Detect which cell encompasses the target text, then output its [x, y] center coordinate. 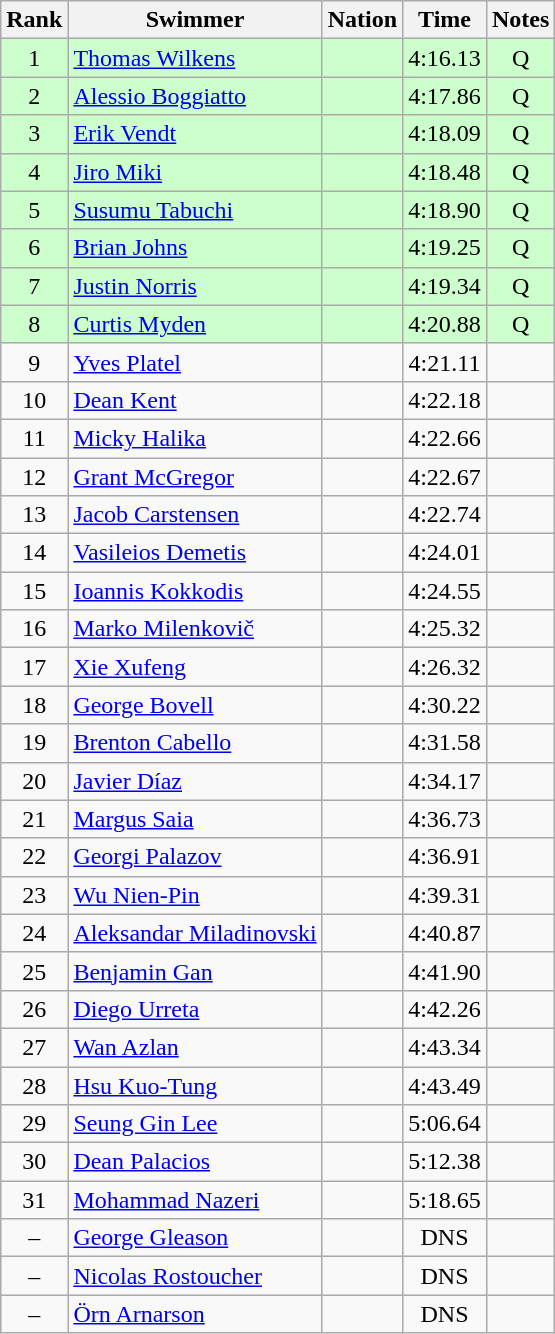
Notes [520, 20]
4:26.32 [445, 667]
4:34.17 [445, 781]
Ioannis Kokkodis [195, 591]
10 [34, 400]
Alessio Boggiatto [195, 96]
7 [34, 286]
30 [34, 1162]
4:22.67 [445, 477]
4:39.31 [445, 895]
Susumu Tabuchi [195, 210]
Wan Azlan [195, 1047]
Mohammad Nazeri [195, 1200]
Marko Milenkovič [195, 629]
4:43.49 [445, 1085]
4:40.87 [445, 933]
4:24.55 [445, 591]
26 [34, 1009]
Hsu Kuo-Tung [195, 1085]
3 [34, 134]
27 [34, 1047]
Seung Gin Lee [195, 1124]
Dean Palacios [195, 1162]
Dean Kent [195, 400]
Margus Saia [195, 819]
Örn Arnarson [195, 1314]
5:18.65 [445, 1200]
8 [34, 324]
Jacob Carstensen [195, 515]
4:19.34 [445, 286]
24 [34, 933]
25 [34, 971]
21 [34, 819]
Thomas Wilkens [195, 58]
18 [34, 705]
4:24.01 [445, 553]
4:17.86 [445, 96]
Nation [362, 20]
Yves Platel [195, 362]
4:36.73 [445, 819]
15 [34, 591]
9 [34, 362]
4:20.88 [445, 324]
12 [34, 477]
4:19.25 [445, 248]
Swimmer [195, 20]
Diego Urreta [195, 1009]
17 [34, 667]
20 [34, 781]
19 [34, 743]
Micky Halika [195, 438]
Xie Xufeng [195, 667]
Grant McGregor [195, 477]
2 [34, 96]
Jiro Miki [195, 172]
13 [34, 515]
George Bovell [195, 705]
16 [34, 629]
Georgi Palazov [195, 857]
4:43.34 [445, 1047]
28 [34, 1085]
Aleksandar Miladinovski [195, 933]
4:18.48 [445, 172]
4 [34, 172]
Time [445, 20]
4:21.11 [445, 362]
11 [34, 438]
4:42.26 [445, 1009]
Wu Nien-Pin [195, 895]
Brenton Cabello [195, 743]
Brian Johns [195, 248]
4:18.90 [445, 210]
Rank [34, 20]
5:06.64 [445, 1124]
George Gleason [195, 1238]
Javier Díaz [195, 781]
1 [34, 58]
4:30.22 [445, 705]
4:22.74 [445, 515]
23 [34, 895]
4:25.32 [445, 629]
Curtis Myden [195, 324]
Benjamin Gan [195, 971]
5:12.38 [445, 1162]
5 [34, 210]
22 [34, 857]
4:22.66 [445, 438]
4:18.09 [445, 134]
4:36.91 [445, 857]
4:16.13 [445, 58]
Vasileios Demetis [195, 553]
14 [34, 553]
4:22.18 [445, 400]
4:31.58 [445, 743]
29 [34, 1124]
6 [34, 248]
Erik Vendt [195, 134]
4:41.90 [445, 971]
31 [34, 1200]
Nicolas Rostoucher [195, 1276]
Justin Norris [195, 286]
